Extract the (X, Y) coordinate from the center of the cell holding the provided text.  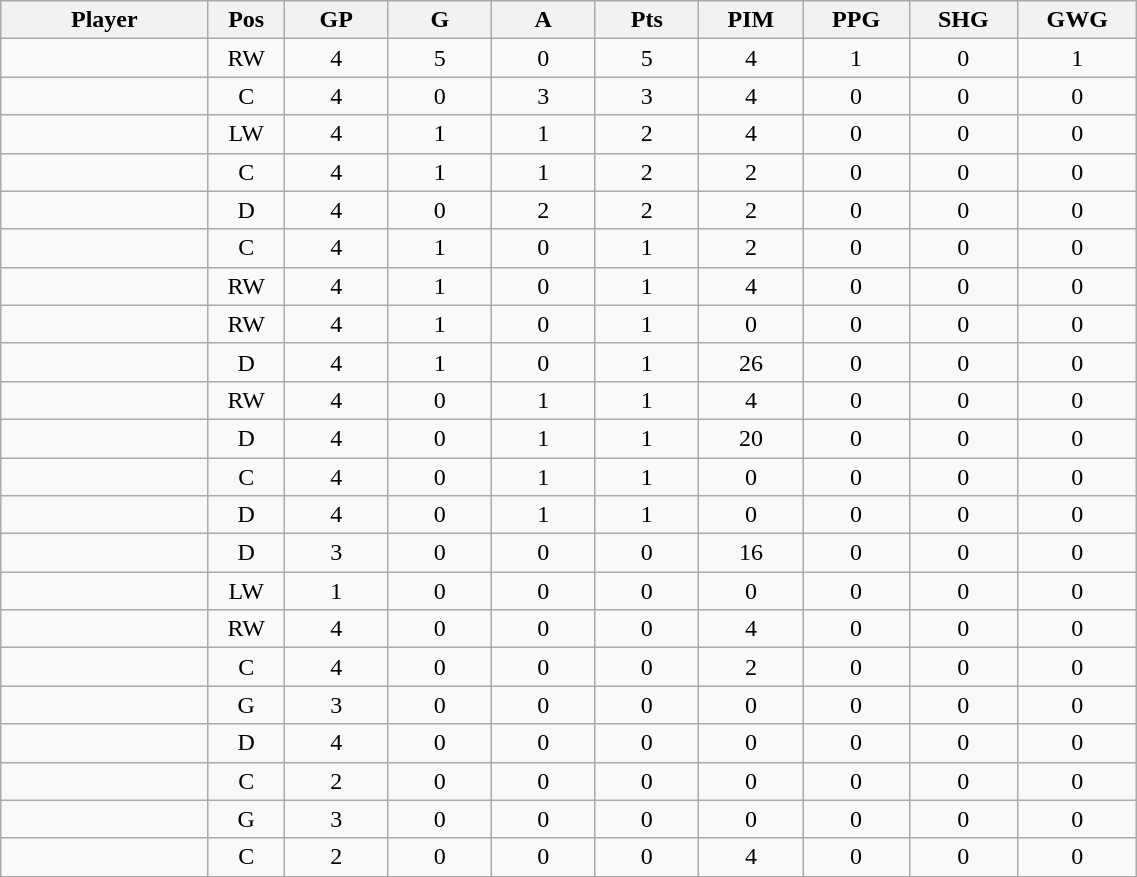
PIM (752, 20)
Player (104, 20)
Pos (246, 20)
SHG (964, 20)
20 (752, 438)
Pts (647, 20)
16 (752, 553)
26 (752, 362)
A (544, 20)
PPG (856, 20)
GWG (1078, 20)
GP (336, 20)
